Search for the cell housing the specified text and yield its [X, Y] center coordinate. 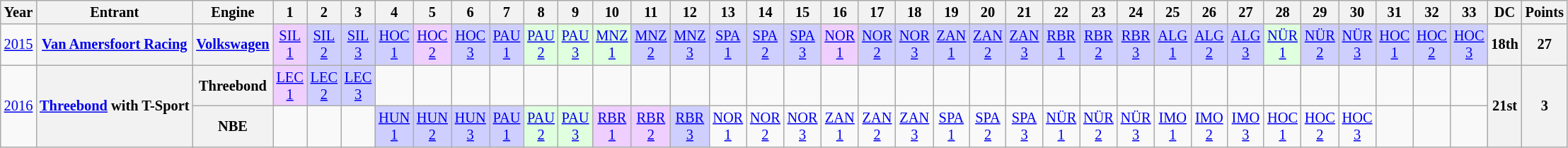
30 [1357, 12]
22 [1061, 12]
ALG2 [1209, 45]
18 [914, 12]
8 [541, 12]
Volkswagen [232, 45]
Points [1545, 12]
MNZ1 [611, 45]
7 [507, 12]
14 [766, 12]
LEC2 [324, 86]
NBE [232, 126]
LEC1 [290, 86]
20 [988, 12]
6 [471, 12]
17 [877, 12]
HUN1 [394, 126]
SIL3 [358, 45]
15 [802, 12]
2016 [18, 106]
ALG1 [1172, 45]
11 [651, 12]
16 [839, 12]
2015 [18, 45]
18th [1505, 45]
Engine [232, 12]
5 [432, 12]
DC [1505, 12]
IMO2 [1209, 126]
Threebond with T-Sport [115, 106]
26 [1209, 12]
MNZ2 [651, 45]
9 [576, 12]
25 [1172, 12]
SIL1 [290, 45]
4 [394, 12]
MNZ3 [689, 45]
32 [1432, 12]
28 [1282, 12]
19 [952, 12]
2 [324, 12]
21 [1025, 12]
13 [727, 12]
23 [1098, 12]
1 [290, 12]
Threebond [232, 86]
24 [1136, 12]
HUN3 [471, 126]
Year [18, 12]
29 [1320, 12]
SIL2 [324, 45]
LEC3 [358, 86]
33 [1469, 12]
21st [1505, 106]
IMO1 [1172, 126]
HUN2 [432, 126]
Van Amersfoort Racing [115, 45]
31 [1394, 12]
10 [611, 12]
ALG3 [1246, 45]
IMO3 [1246, 126]
12 [689, 12]
Entrant [115, 12]
